Scan for the cell matching the given text and deliver its (x, y) coordinate at center. 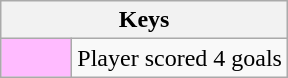
Player scored 4 goals (180, 58)
Keys (144, 20)
